Provide the [X, Y] coordinate of the cell's center where the given text is located.  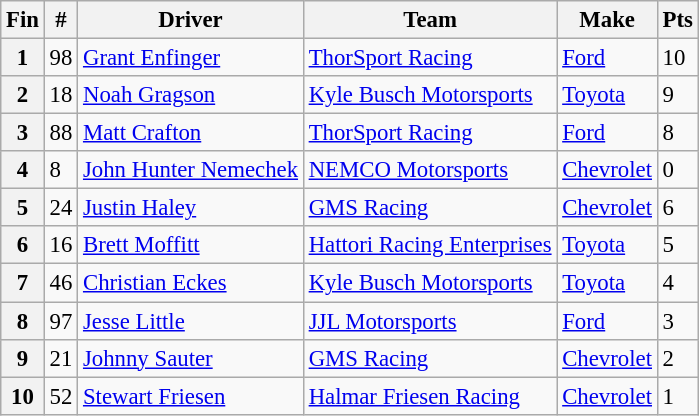
98 [60, 58]
46 [60, 283]
52 [60, 396]
97 [60, 321]
Jesse Little [191, 321]
Grant Enfinger [191, 58]
Brett Moffitt [191, 245]
88 [60, 133]
NEMCO Motorsports [430, 170]
Hattori Racing Enterprises [430, 245]
18 [60, 95]
Driver [191, 20]
Matt Crafton [191, 133]
Stewart Friesen [191, 396]
16 [60, 245]
0 [678, 170]
Make [607, 20]
Team [430, 20]
Halmar Friesen Racing [430, 396]
Noah Gragson [191, 95]
7 [23, 283]
# [60, 20]
John Hunter Nemechek [191, 170]
Justin Haley [191, 208]
Pts [678, 20]
Fin [23, 20]
21 [60, 358]
Christian Eckes [191, 283]
24 [60, 208]
JJL Motorsports [430, 321]
Johnny Sauter [191, 358]
